Find where the given text appears and provide that cell's center as (X, Y) coordinate. 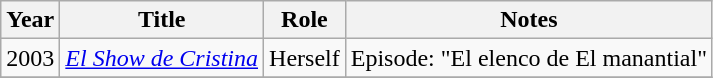
Title (162, 20)
Notes (528, 20)
Role (305, 20)
2003 (30, 58)
Herself (305, 58)
Year (30, 20)
Episode: "El elenco de El manantial" (528, 58)
El Show de Cristina (162, 58)
